Find where the given text appears and provide that cell's center as [X, Y] coordinate. 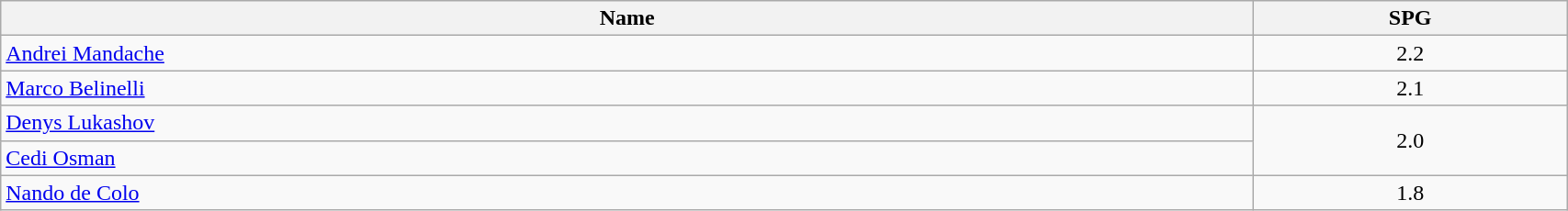
2.1 [1411, 88]
2.2 [1411, 53]
Cedi Osman [627, 158]
Andrei Mandache [627, 53]
Name [627, 18]
1.8 [1411, 193]
2.0 [1411, 140]
Nando de Colo [627, 193]
Denys Lukashov [627, 123]
Marco Belinelli [627, 88]
SPG [1411, 18]
